Output the (x, y) coordinate of the center of the cell containing the given text.  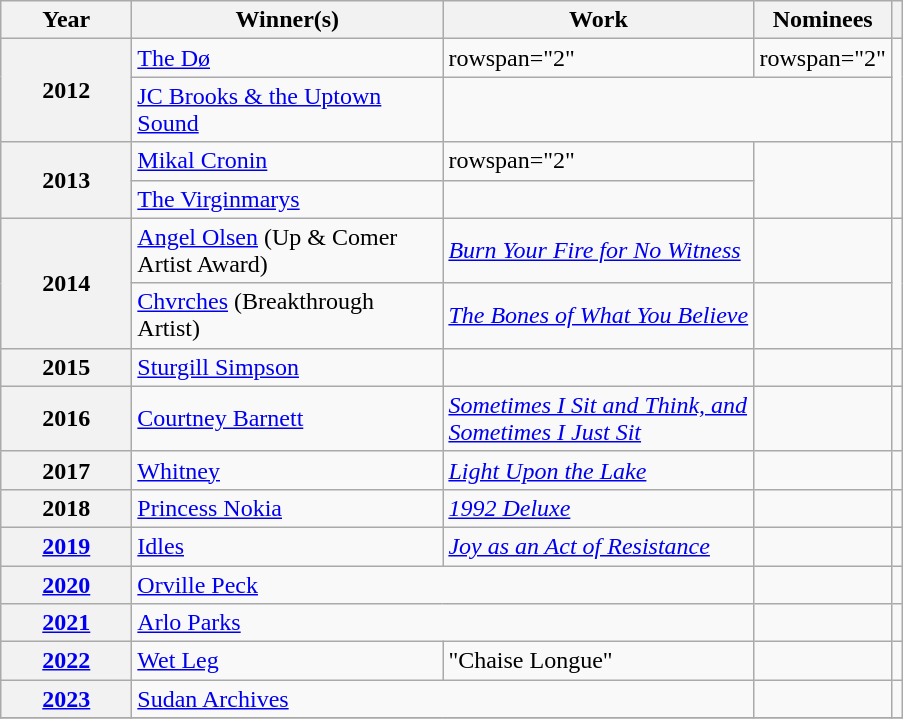
JC Brooks & the Uptown Sound (288, 110)
Sturgill Simpson (288, 367)
Year (66, 20)
Wet Leg (288, 661)
2017 (66, 470)
Princess Nokia (288, 508)
Winner(s) (288, 20)
2016 (66, 418)
2013 (66, 180)
2021 (66, 623)
Burn Your Fire for No Witness (598, 250)
2019 (66, 546)
Sometimes I Sit and Think, and Sometimes I Just Sit (598, 418)
Idles (288, 546)
The Bones of What You Believe (598, 316)
Chvrches (Breakthrough Artist) (288, 316)
Work (598, 20)
Orville Peck (443, 585)
Whitney (288, 470)
2012 (66, 90)
Mikal Cronin (288, 161)
The Dø (288, 58)
Sudan Archives (443, 699)
2014 (66, 283)
"Chaise Longue" (598, 661)
2020 (66, 585)
Courtney Barnett (288, 418)
2022 (66, 661)
2015 (66, 367)
Light Upon the Lake (598, 470)
2018 (66, 508)
Arlo Parks (443, 623)
Nominees (823, 20)
1992 Deluxe (598, 508)
Angel Olsen (Up & Comer Artist Award) (288, 250)
The Virginmarys (288, 199)
Joy as an Act of Resistance (598, 546)
2023 (66, 699)
